Return the [x, y] coordinate for the center point of the cell that contains the specified text.  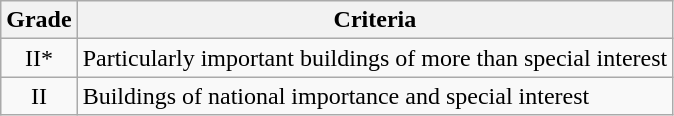
Particularly important buildings of more than special interest [375, 58]
Grade [39, 20]
Criteria [375, 20]
II [39, 96]
Buildings of national importance and special interest [375, 96]
II* [39, 58]
